Scan for the cell matching the given text and deliver its [x, y] coordinate at center. 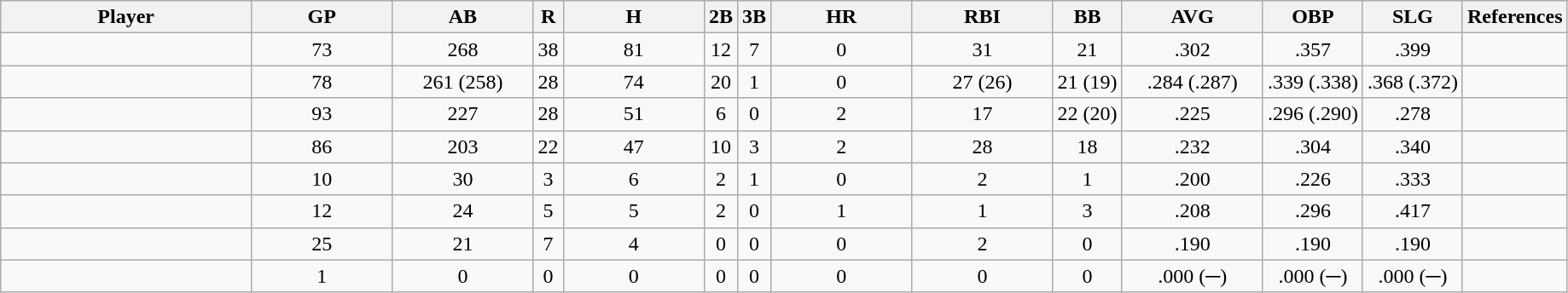
203 [462, 146]
22 [548, 146]
.368 (.372) [1413, 82]
R [548, 17]
GP [322, 17]
OBP [1312, 17]
20 [720, 82]
.304 [1312, 146]
HR [841, 17]
.200 [1193, 179]
SLG [1413, 17]
86 [322, 146]
17 [983, 114]
.284 (.287) [1193, 82]
22 (20) [1087, 114]
74 [633, 82]
78 [322, 82]
.232 [1193, 146]
227 [462, 114]
2B [720, 17]
.302 [1193, 49]
.339 (.338) [1312, 82]
H [633, 17]
21 (19) [1087, 82]
24 [462, 211]
4 [633, 244]
51 [633, 114]
.417 [1413, 211]
.340 [1413, 146]
BB [1087, 17]
73 [322, 49]
18 [1087, 146]
.278 [1413, 114]
38 [548, 49]
30 [462, 179]
.225 [1193, 114]
.296 [1312, 211]
25 [322, 244]
3B [754, 17]
93 [322, 114]
AVG [1193, 17]
261 (258) [462, 82]
Player [126, 17]
.296 (.290) [1312, 114]
.357 [1312, 49]
.208 [1193, 211]
81 [633, 49]
.333 [1413, 179]
AB [462, 17]
27 (26) [983, 82]
31 [983, 49]
RBI [983, 17]
.226 [1312, 179]
268 [462, 49]
.399 [1413, 49]
47 [633, 146]
References [1515, 17]
